Scan for the cell matching the given text and deliver its (X, Y) coordinate at center. 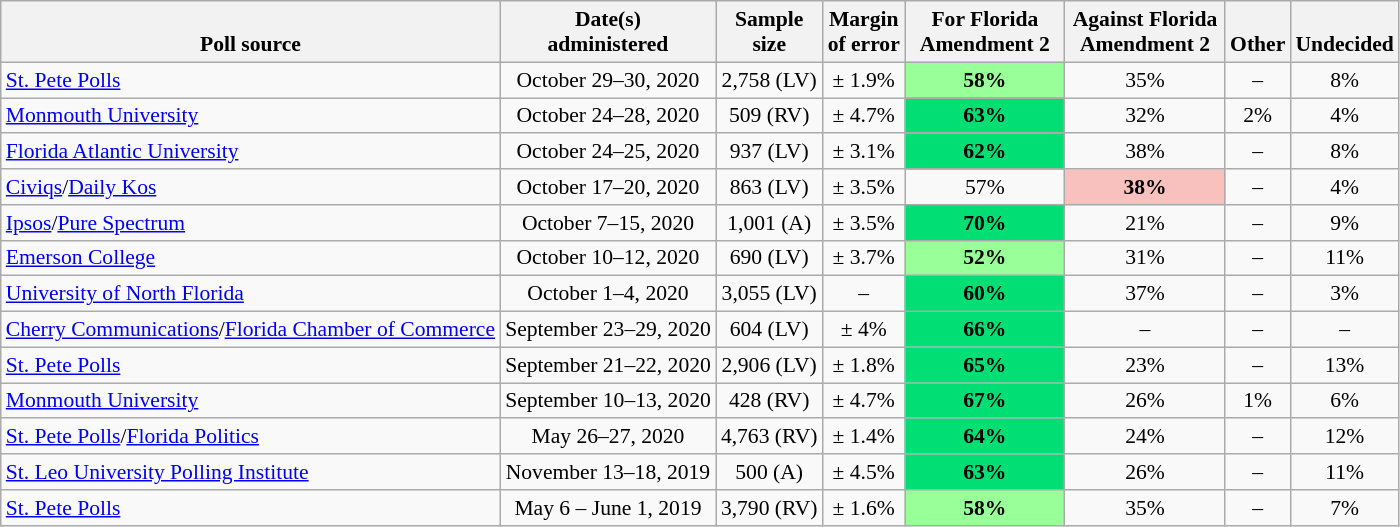
Florida Atlantic University (250, 152)
Other (1258, 32)
57% (985, 187)
St. Pete Polls/Florida Politics (250, 437)
2% (1258, 116)
± 3.1% (864, 152)
± 4% (864, 330)
21% (1145, 223)
24% (1145, 437)
2,758 (LV) (770, 80)
For Florida Amendment 2 (985, 32)
6% (1344, 401)
± 1.9% (864, 80)
70% (985, 223)
428 (RV) (770, 401)
12% (1344, 437)
Emerson College (250, 258)
64% (985, 437)
60% (985, 294)
13% (1344, 365)
September 21–22, 2020 (608, 365)
52% (985, 258)
500 (A) (770, 472)
May 26–27, 2020 (608, 437)
509 (RV) (770, 116)
3,055 (LV) (770, 294)
Samplesize (770, 32)
September 10–13, 2020 (608, 401)
May 6 – June 1, 2019 (608, 508)
690 (LV) (770, 258)
Date(s)administered (608, 32)
2,906 (LV) (770, 365)
65% (985, 365)
4,763 (RV) (770, 437)
3,790 (RV) (770, 508)
1% (1258, 401)
604 (LV) (770, 330)
Ipsos/Pure Spectrum (250, 223)
3% (1344, 294)
± 1.6% (864, 508)
863 (LV) (770, 187)
October 24–28, 2020 (608, 116)
9% (1344, 223)
± 3.7% (864, 258)
October 7–15, 2020 (608, 223)
67% (985, 401)
October 24–25, 2020 (608, 152)
Cherry Communications/Florida Chamber of Commerce (250, 330)
October 17–20, 2020 (608, 187)
Marginof error (864, 32)
32% (1145, 116)
University of North Florida (250, 294)
1,001 (A) (770, 223)
Undecided (1344, 32)
Poll source (250, 32)
± 1.4% (864, 437)
23% (1145, 365)
October 29–30, 2020 (608, 80)
Civiqs/Daily Kos (250, 187)
September 23–29, 2020 (608, 330)
37% (1145, 294)
62% (985, 152)
November 13–18, 2019 (608, 472)
October 1–4, 2020 (608, 294)
± 4.5% (864, 472)
Against Florida Amendment 2 (1145, 32)
66% (985, 330)
St. Leo University Polling Institute (250, 472)
7% (1344, 508)
October 10–12, 2020 (608, 258)
31% (1145, 258)
± 1.8% (864, 365)
937 (LV) (770, 152)
